Return [X, Y] of the center of cell containing provided text 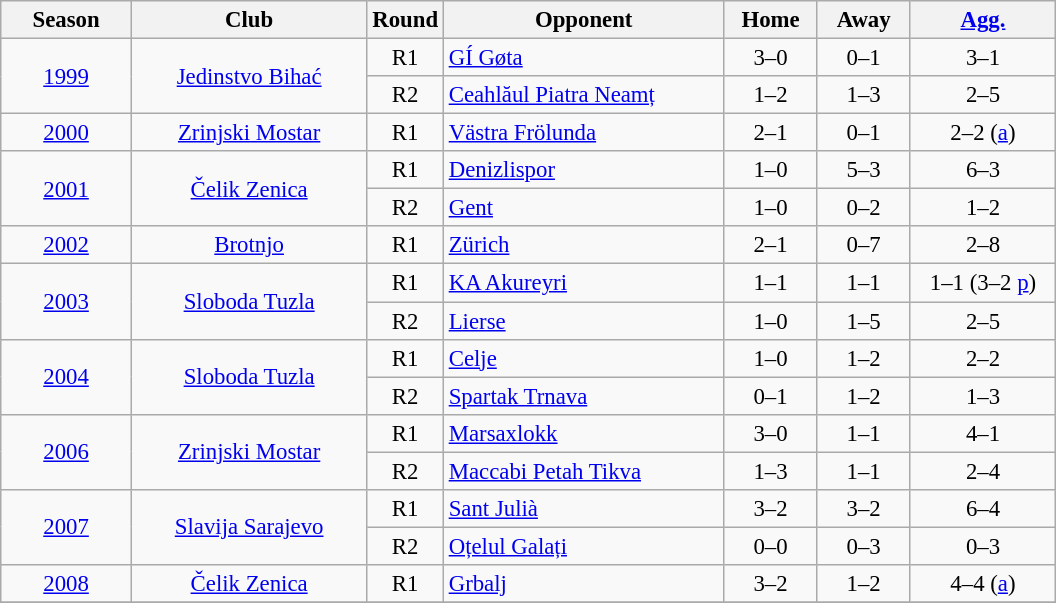
5–3 [864, 170]
Grbalj [584, 584]
Oțelul Galați [584, 546]
Denizlispor [584, 170]
Spartak Trnava [584, 396]
Celje [584, 358]
4–4 (a) [983, 584]
2–2 (a) [983, 133]
2002 [66, 245]
4–1 [983, 433]
2–8 [983, 245]
KA Akureyri [584, 283]
Slavija Sarajevo [249, 528]
2007 [66, 528]
Round [405, 20]
Opponent [584, 20]
Västra Frölunda [584, 133]
1999 [66, 76]
Away [864, 20]
Maccabi Petah Tikva [584, 471]
2–4 [983, 471]
1–5 [864, 321]
0–7 [864, 245]
2004 [66, 376]
Lierse [584, 321]
6–3 [983, 170]
Club [249, 20]
2–2 [983, 358]
Marsaxlokk [584, 433]
2001 [66, 188]
2003 [66, 302]
GÍ Gøta [584, 58]
0–2 [864, 208]
0–0 [770, 546]
Brotnjo [249, 245]
3–1 [983, 58]
Agg. [983, 20]
Home [770, 20]
Sant Julià [584, 509]
Zürich [584, 245]
1–1 (3–2 p) [983, 283]
2006 [66, 452]
Ceahlăul Piatra Neamț [584, 95]
Season [66, 20]
Gent [584, 208]
Jedinstvo Bihać [249, 76]
2000 [66, 133]
6–4 [983, 509]
2008 [66, 584]
